Determine the [x, y] coordinate at the center of the cell enclosing the given text.  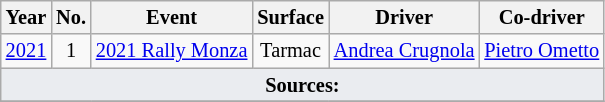
No. [71, 17]
Event [172, 17]
Pietro Ometto [542, 51]
1 [71, 51]
Tarmac [290, 51]
Sources: [302, 85]
Co-driver [542, 17]
2021 Rally Monza [172, 51]
Driver [404, 17]
Andrea Crugnola [404, 51]
2021 [26, 51]
Surface [290, 17]
Year [26, 17]
